Extract the [X, Y] coordinate from the center of the cell holding the provided text.  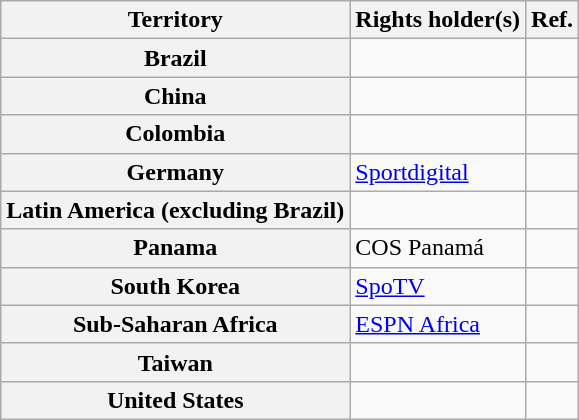
Sportdigital [438, 172]
Latin America (excluding Brazil) [176, 210]
Brazil [176, 58]
Ref. [552, 20]
China [176, 96]
Colombia [176, 134]
COS Panamá [438, 248]
SpoTV [438, 286]
Rights holder(s) [438, 20]
Germany [176, 172]
Territory [176, 20]
South Korea [176, 286]
Sub-Saharan Africa [176, 324]
Taiwan [176, 362]
ESPN Africa [438, 324]
Panama [176, 248]
United States [176, 400]
